Output the [X, Y] coordinate of the center of the cell containing the given text.  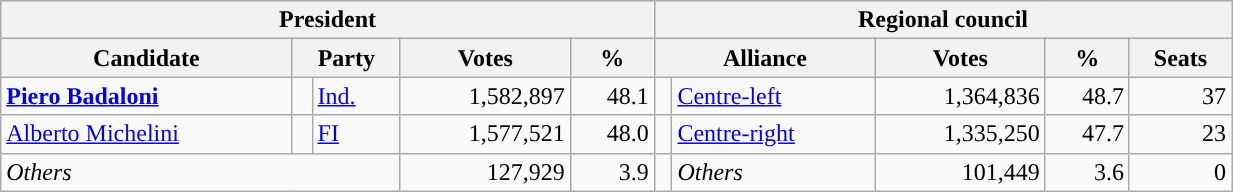
Centre-right [774, 134]
1,335,250 [960, 134]
Party [346, 58]
Ind. [356, 96]
47.7 [1087, 134]
23 [1180, 134]
President [328, 20]
48.0 [612, 134]
Regional council [942, 20]
127,929 [485, 172]
48.1 [612, 96]
Seats [1180, 58]
Candidate [146, 58]
FI [356, 134]
1,577,521 [485, 134]
101,449 [960, 172]
1,582,897 [485, 96]
Piero Badaloni [146, 96]
48.7 [1087, 96]
1,364,836 [960, 96]
Centre-left [774, 96]
Alberto Michelini [146, 134]
0 [1180, 172]
37 [1180, 96]
3.6 [1087, 172]
Alliance [764, 58]
3.9 [612, 172]
